Return [x, y] of the center of cell containing provided text 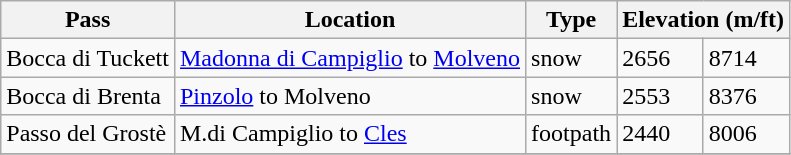
2440 [660, 134]
M.di Campiglio to Cles [350, 134]
Bocca di Brenta [88, 96]
8376 [746, 96]
2553 [660, 96]
Madonna di Campiglio to Molveno [350, 58]
Pinzolo to Molveno [350, 96]
Passo del Grostè [88, 134]
Bocca di Tuckett [88, 58]
8006 [746, 134]
8714 [746, 58]
footpath [572, 134]
Elevation (m/ft) [704, 20]
Pass [88, 20]
Location [350, 20]
2656 [660, 58]
Type [572, 20]
